Locate the cell with the specified text and output its [X, Y] center coordinate. 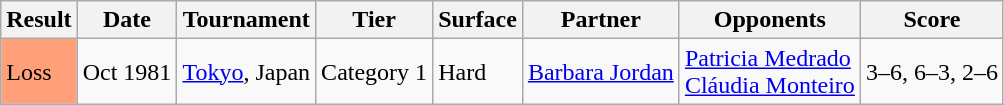
Patricia Medrado Cláudia Monteiro [770, 72]
Oct 1981 [127, 72]
Loss [39, 72]
Date [127, 20]
Surface [478, 20]
Category 1 [374, 72]
Opponents [770, 20]
Hard [478, 72]
Partner [600, 20]
3–6, 6–3, 2–6 [932, 72]
Tier [374, 20]
Tokyo, Japan [246, 72]
Score [932, 20]
Barbara Jordan [600, 72]
Result [39, 20]
Tournament [246, 20]
